For the text-containing cell, return its midpoint in [X, Y] coordinate format. 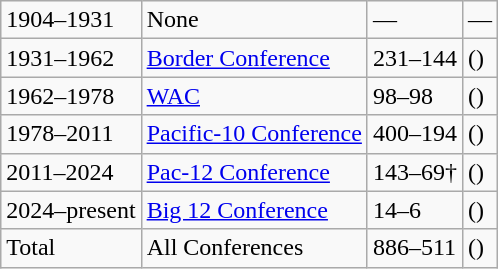
2024–present [71, 210]
Border Conference [254, 58]
886–511 [414, 248]
Total [71, 248]
All Conferences [254, 248]
1978–2011 [71, 134]
2011–2024 [71, 172]
400–194 [414, 134]
Big 12 Conference [254, 210]
98–98 [414, 96]
1962–1978 [71, 96]
Pac-12 Conference [254, 172]
143–69† [414, 172]
231–144 [414, 58]
WAC [254, 96]
14–6 [414, 210]
1931–1962 [71, 58]
1904–1931 [71, 20]
None [254, 20]
Pacific-10 Conference [254, 134]
